Extract the [X, Y] coordinate from the center of the cell holding the provided text.  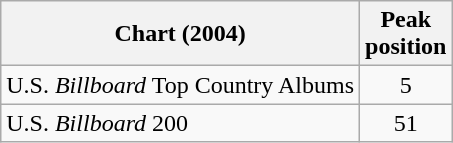
U.S. Billboard 200 [180, 123]
5 [406, 85]
Chart (2004) [180, 34]
Peakposition [406, 34]
51 [406, 123]
U.S. Billboard Top Country Albums [180, 85]
